Find where the given text appears and provide that cell's center as (x, y) coordinate. 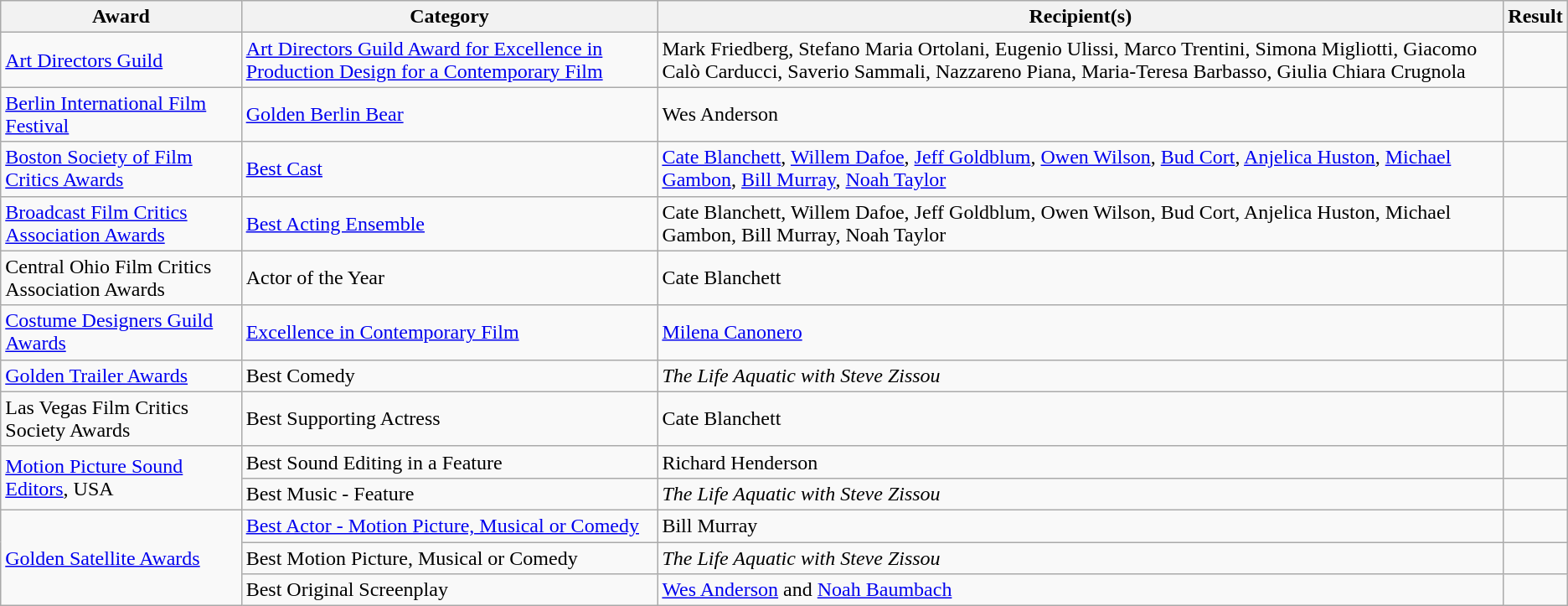
Best Sound Editing in a Feature (449, 462)
Best Original Screenplay (449, 590)
Las Vegas Film Critics Society Awards (121, 419)
Best Supporting Actress (449, 419)
Wes Anderson and Noah Baumbach (1081, 590)
Result (1535, 17)
Central Ohio Film Critics Association Awards (121, 278)
Costume Designers Guild Awards (121, 332)
Best Actor - Motion Picture, Musical or Comedy (449, 526)
Recipient(s) (1081, 17)
Wes Anderson (1081, 114)
Bill Murray (1081, 526)
Motion Picture Sound Editors, USA (121, 478)
Richard Henderson (1081, 462)
Art Directors Guild Award for Excellence in Production Design for a Contemporary Film (449, 60)
Excellence in Contemporary Film (449, 332)
Art Directors Guild (121, 60)
Best Music - Feature (449, 494)
Golden Trailer Awards (121, 376)
Boston Society of Film Critics Awards (121, 169)
Category (449, 17)
Broadcast Film Critics Association Awards (121, 223)
Award (121, 17)
Best Acting Ensemble (449, 223)
Best Motion Picture, Musical or Comedy (449, 557)
Golden Berlin Bear (449, 114)
Milena Canonero (1081, 332)
Golden Satellite Awards (121, 557)
Best Comedy (449, 376)
Actor of the Year (449, 278)
Best Cast (449, 169)
Berlin International Film Festival (121, 114)
